Determine the (X, Y) coordinate at the center of the cell enclosing the given text.  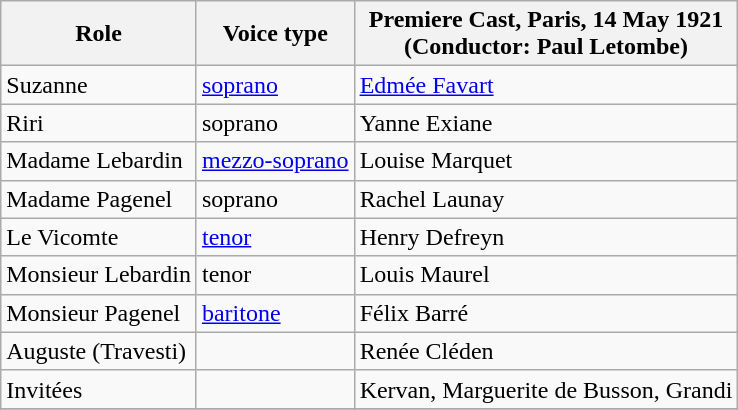
Madame Lebardin (99, 161)
Suzanne (99, 85)
Louis Maurel (546, 275)
Monsieur Pagenel (99, 313)
Louise Marquet (546, 161)
Henry Defreyn (546, 237)
Role (99, 34)
Kervan, Marguerite de Busson, Grandi (546, 389)
Renée Cléden (546, 351)
Monsieur Lebardin (99, 275)
baritone (275, 313)
mezzo-soprano (275, 161)
Yanne Exiane (546, 123)
Rachel Launay (546, 199)
Le Vicomte (99, 237)
Félix Barré (546, 313)
Premiere Cast, Paris, 14 May 1921(Conductor: Paul Letombe) (546, 34)
Auguste (Travesti) (99, 351)
Riri (99, 123)
Edmée Favart (546, 85)
Invitées (99, 389)
Madame Pagenel (99, 199)
Voice type (275, 34)
